Detect which cell encompasses the target text, then output its [X, Y] center coordinate. 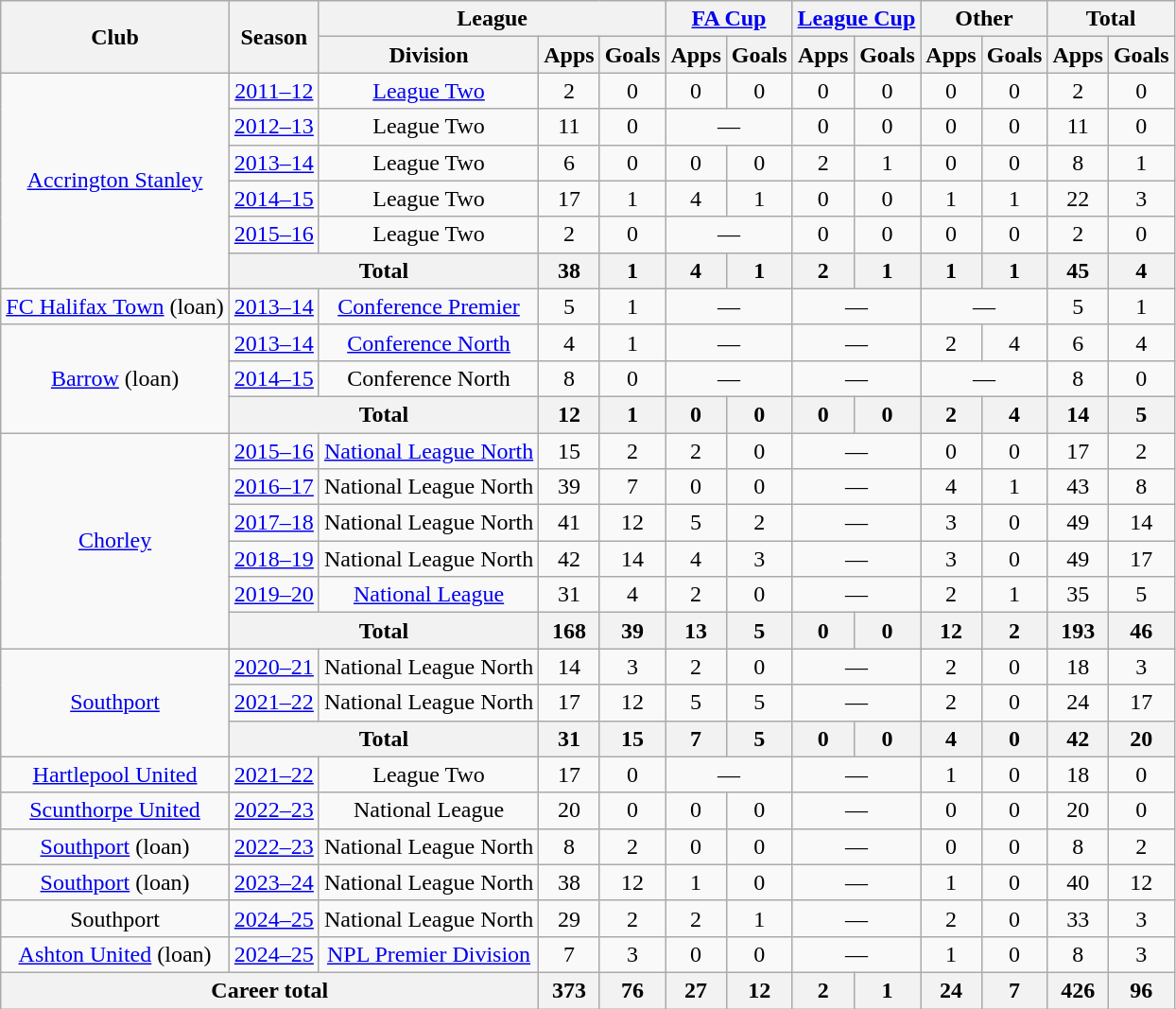
41 [569, 523]
Season [274, 37]
2018–19 [274, 559]
Other [984, 19]
Club [115, 37]
Hartlepool United [115, 774]
76 [632, 990]
2023–24 [274, 882]
96 [1141, 990]
Division [428, 55]
13 [696, 631]
FC Halifax Town (loan) [115, 306]
Barrow (loan) [115, 378]
40 [1078, 882]
League Cup [856, 19]
27 [696, 990]
FA Cup [729, 19]
46 [1141, 631]
Chorley [115, 541]
Ashton United (loan) [115, 954]
168 [569, 631]
Career total [270, 990]
League [492, 19]
2017–18 [274, 523]
22 [1078, 199]
Conference Premier [428, 306]
426 [1078, 990]
33 [1078, 918]
NPL Premier Division [428, 954]
2020–21 [274, 667]
Scunthorpe United [115, 810]
2011–12 [274, 91]
193 [1078, 631]
2016–17 [274, 487]
29 [569, 918]
373 [569, 990]
43 [1078, 487]
45 [1078, 270]
2019–20 [274, 595]
35 [1078, 595]
2012–13 [274, 127]
Accrington Stanley [115, 181]
